Scan for the cell matching the given text and deliver its (x, y) coordinate at center. 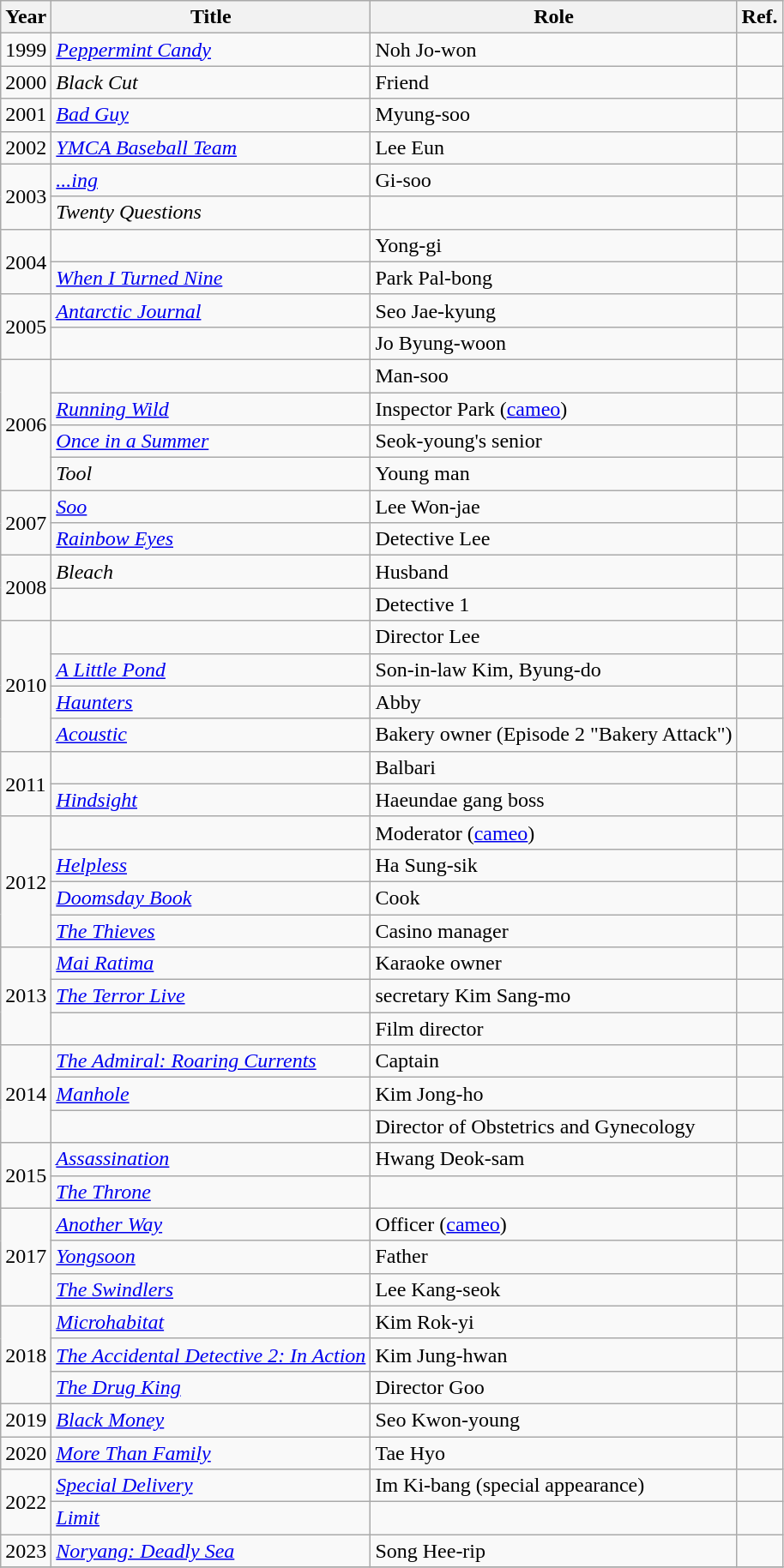
Gi-soo (554, 180)
Son-in-law Kim, Byung-do (554, 670)
Noh Jo-won (554, 50)
Inspector Park (cameo) (554, 409)
Husband (554, 572)
Hindsight (211, 800)
YMCA Baseball Team (211, 147)
2014 (26, 1094)
Lee Eun (554, 147)
Once in a Summer (211, 442)
Doomsday Book (211, 898)
Detective Lee (554, 539)
Manhole (211, 1094)
2017 (26, 1257)
2008 (26, 588)
Year (26, 17)
Director of Obstetrics and Gynecology (554, 1126)
Myung-soo (554, 115)
Kim Jong-ho (554, 1094)
The Thieves (211, 930)
Cook (554, 898)
2001 (26, 115)
Balbari (554, 767)
2002 (26, 147)
Limit (211, 1518)
Special Delivery (211, 1486)
Officer (cameo) (554, 1224)
Yong-gi (554, 245)
The Throne (211, 1192)
Director Lee (554, 637)
2007 (26, 523)
When I Turned Nine (211, 278)
2012 (26, 881)
Ref. (760, 17)
Lee Kang-seok (554, 1289)
More Than Family (211, 1453)
...ing (211, 180)
2005 (26, 327)
Helpless (211, 865)
Park Pal-bong (554, 278)
2003 (26, 196)
1999 (26, 50)
Role (554, 17)
Kim Jung-hwan (554, 1355)
Tool (211, 474)
Abby (554, 702)
Ha Sung-sik (554, 865)
Im Ki-bang (special appearance) (554, 1486)
2006 (26, 424)
Seo Kwon-young (554, 1420)
Captain (554, 1061)
Black Cut (211, 82)
Twenty Questions (211, 213)
The Drug King (211, 1387)
Detective 1 (554, 604)
Tae Hyo (554, 1453)
2015 (26, 1175)
Bad Guy (211, 115)
secretary Kim Sang-mo (554, 996)
Yongsoon (211, 1257)
Seo Jae-kyung (554, 310)
Microhabitat (211, 1322)
A Little Pond (211, 670)
Haunters (211, 702)
Assassination (211, 1159)
Jo Byung-woon (554, 343)
Bakery owner (Episode 2 "Bakery Attack") (554, 735)
Karaoke owner (554, 964)
Peppermint Candy (211, 50)
2018 (26, 1355)
Haeundae gang boss (554, 800)
Friend (554, 82)
Man-soo (554, 375)
Film director (554, 1029)
Running Wild (211, 409)
Acoustic (211, 735)
2019 (26, 1420)
Young man (554, 474)
2023 (26, 1551)
Noryang: Deadly Sea (211, 1551)
2013 (26, 996)
2011 (26, 784)
Soo (211, 507)
Black Money (211, 1420)
The Terror Live (211, 996)
Moderator (cameo) (554, 832)
Another Way (211, 1224)
2004 (26, 261)
Father (554, 1257)
The Admiral: Roaring Currents (211, 1061)
Seok-young's senior (554, 442)
Casino manager (554, 930)
Lee Won-jae (554, 507)
Rainbow Eyes (211, 539)
Kim Rok-yi (554, 1322)
Bleach (211, 572)
The Swindlers (211, 1289)
Hwang Deok-sam (554, 1159)
Antarctic Journal (211, 310)
2010 (26, 686)
Mai Ratima (211, 964)
Title (211, 17)
The Accidental Detective 2: In Action (211, 1355)
2022 (26, 1502)
Song Hee-rip (554, 1551)
2000 (26, 82)
2020 (26, 1453)
Director Goo (554, 1387)
